Search for the cell housing the specified text and yield its [x, y] center coordinate. 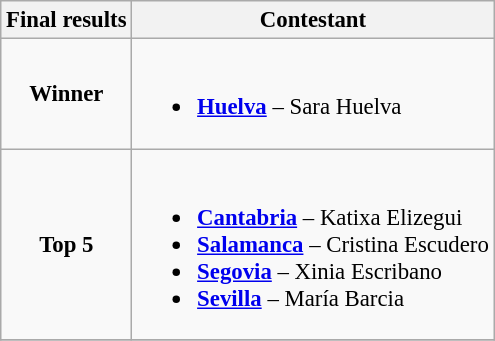
Cantabria – Katixa Elizegui Salamanca – Cristina Escudero Segovia – Xinia Escribano Sevilla – María Barcia [313, 244]
Winner [66, 94]
Huelva – Sara Huelva [313, 94]
Final results [66, 20]
Top 5 [66, 244]
Contestant [313, 20]
